For the text-containing cell, return its midpoint in [X, Y] coordinate format. 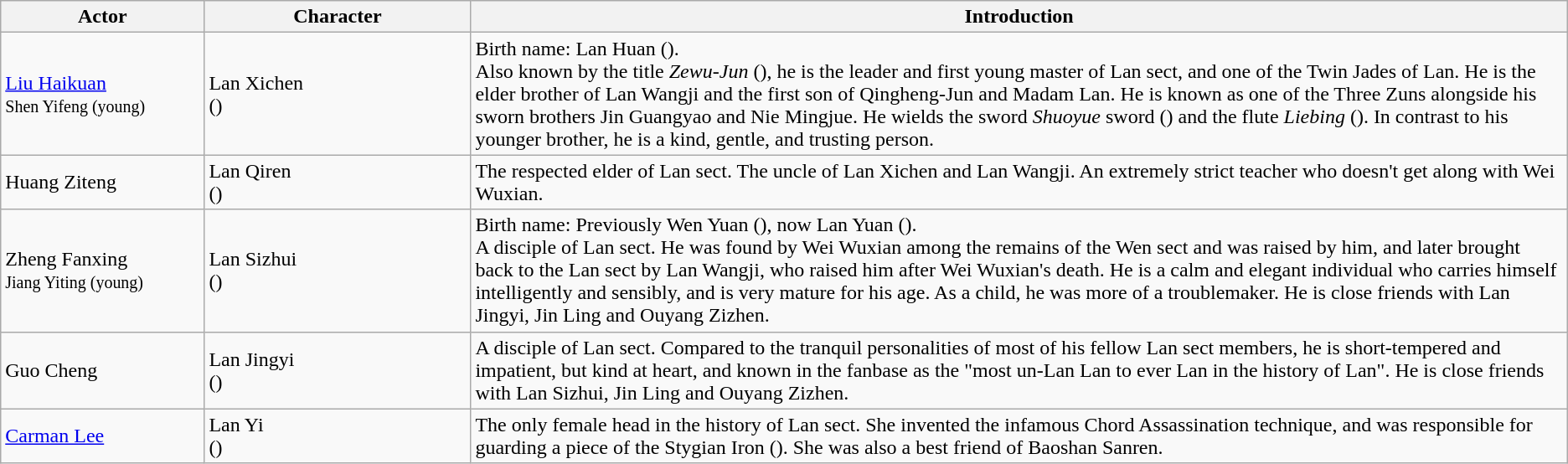
Lan Xichen () [338, 94]
Lan Jingyi () [338, 370]
Lan Yi () [338, 436]
Guo Cheng [102, 370]
Character [338, 17]
Lan Sizhui () [338, 271]
Introduction [1019, 17]
Lan Qiren () [338, 183]
Liu Haikuan Shen Yifeng (young) [102, 94]
Huang Ziteng [102, 183]
Actor [102, 17]
The respected elder of Lan sect. The uncle of Lan Xichen and Lan Wangji. An extremely strict teacher who doesn't get along with Wei Wuxian. [1019, 183]
Zheng Fanxing Jiang Yiting (young) [102, 271]
Carman Lee [102, 436]
